Detect which cell encompasses the target text, then output its (x, y) center coordinate. 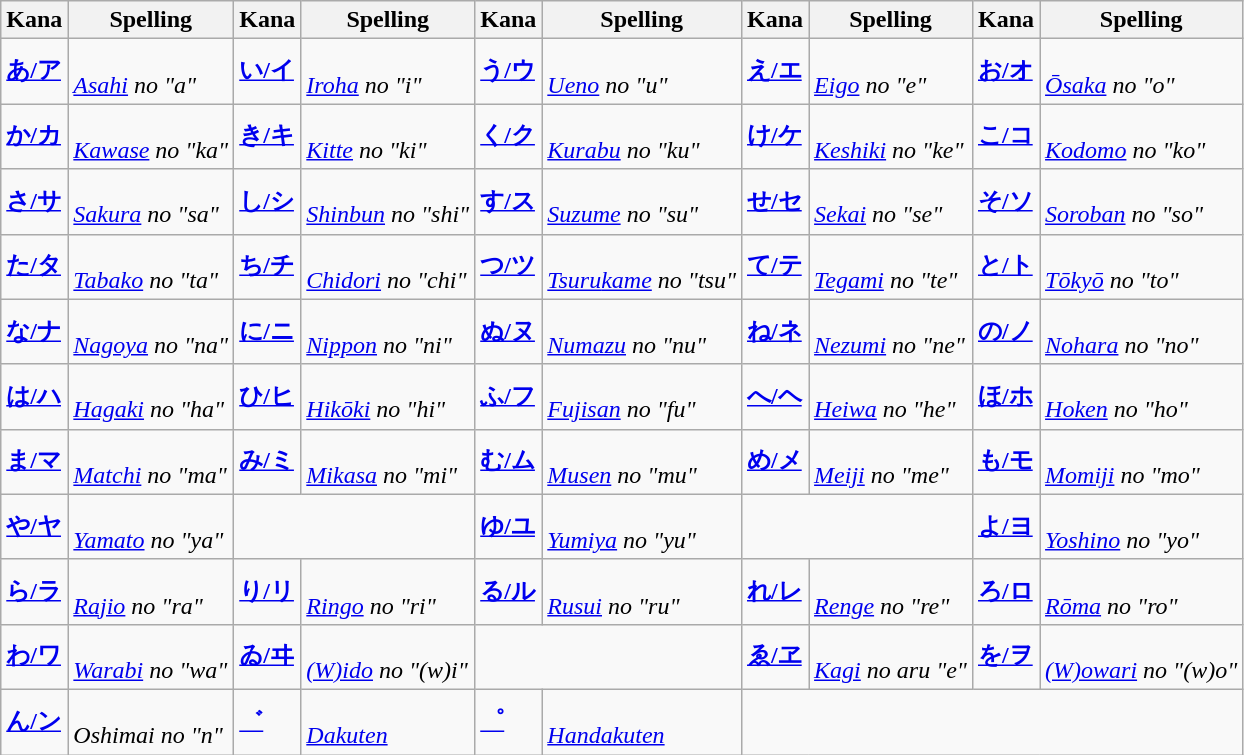
゛ (268, 722)
Heiwa no "he" (891, 396)
ぬ/ヌ (508, 332)
Handakuten (642, 722)
は/ハ (34, 396)
へ/ヘ (774, 396)
け/ケ (774, 136)
(W)ido no "(w)i" (388, 656)
に/ニ (268, 332)
Shinbun no "shi" (388, 202)
Yoshino no "yo" (1142, 526)
Momiji no "mo" (1142, 462)
Eigo no "e" (891, 72)
Ueno no "u" (642, 72)
り/リ (268, 592)
を/ヲ (1006, 656)
Hoken no "ho" (1142, 396)
か/カ (34, 136)
る/ル (508, 592)
こ/コ (1006, 136)
ね/ネ (774, 332)
ゑ/ヱ (774, 656)
す/ス (508, 202)
あ/ア (34, 72)
れ/レ (774, 592)
Dakuten (388, 722)
Suzume no "su" (642, 202)
Keshiki no "ke" (891, 136)
つ/ツ (508, 266)
Ringo no "ri" (388, 592)
ま/マ (34, 462)
Tōkyō no "to" (1142, 266)
き/キ (268, 136)
Renge no "re" (891, 592)
め/メ (774, 462)
Asahi no "a" (151, 72)
Yamato no "ya" (151, 526)
ほ/ホ (1006, 396)
も/モ (1006, 462)
Sakura no "sa" (151, 202)
Tegami no "te" (891, 266)
Tabako no "ta" (151, 266)
Musen no "mu" (642, 462)
ち/チ (268, 266)
(W)owari no "(w)o" (1142, 656)
Nagoya no "na" (151, 332)
Numazu no "nu" (642, 332)
゜ (508, 722)
Kitte no "ki" (388, 136)
Meiji no "me" (891, 462)
Nezumi no "ne" (891, 332)
Warabi no "wa" (151, 656)
Oshimai no "n" (151, 722)
ゐ/ヰ (268, 656)
の/ノ (1006, 332)
ん/ン (34, 722)
せ/セ (774, 202)
Kagi no aru "e" (891, 656)
な/ナ (34, 332)
Sekai no "se" (891, 202)
み/ミ (268, 462)
う/ウ (508, 72)
ひ/ヒ (268, 396)
た/タ (34, 266)
ら/ラ (34, 592)
Iroha no "i" (388, 72)
Ōsaka no "o" (1142, 72)
て/テ (774, 266)
Kodomo no "ko" (1142, 136)
そ/ソ (1006, 202)
Hikōki no "hi" (388, 396)
Nohara no "no" (1142, 332)
Rusui no "ru" (642, 592)
Mikasa no "mi" (388, 462)
え/エ (774, 72)
Tsurukame no "tsu" (642, 266)
Rōma no "ro" (1142, 592)
お/オ (1006, 72)
と/ト (1006, 266)
Kurabu no "ku" (642, 136)
Rajio no "ra" (151, 592)
Fujisan no "fu" (642, 396)
Nippon no "ni" (388, 332)
ろ/ロ (1006, 592)
さ/サ (34, 202)
く/ク (508, 136)
Matchi no "ma" (151, 462)
ふ/フ (508, 396)
む/ム (508, 462)
わ/ワ (34, 656)
や/ヤ (34, 526)
Yumiya no "yu" (642, 526)
ゆ/ユ (508, 526)
Chidori no "chi" (388, 266)
い/イ (268, 72)
し/シ (268, 202)
よ/ヨ (1006, 526)
Hagaki no "ha" (151, 396)
Kawase no "ka" (151, 136)
Soroban no "so" (1142, 202)
